For the text-containing cell, return its midpoint in (X, Y) coordinate format. 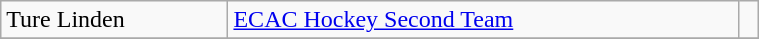
Ture Linden (114, 20)
ECAC Hockey Second Team (483, 20)
